Search for the cell housing the specified text and yield its (X, Y) center coordinate. 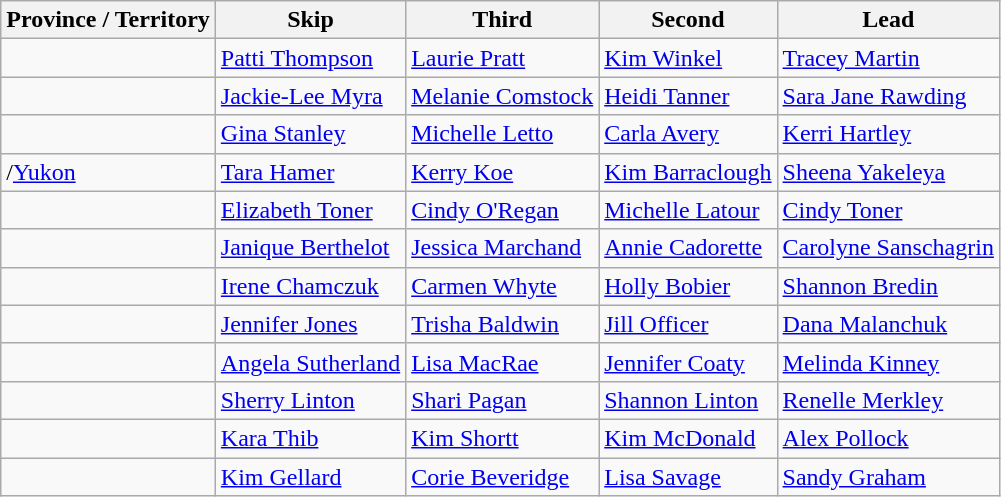
Sheena Yakeleya (888, 172)
Cindy Toner (888, 210)
Tracey Martin (888, 58)
Shari Pagan (502, 400)
Kim Gellard (310, 477)
Lisa Savage (688, 477)
Gina Stanley (310, 134)
/Yukon (108, 172)
Elizabeth Toner (310, 210)
Carmen Whyte (502, 286)
Skip (310, 20)
Cindy O'Regan (502, 210)
Jennifer Coaty (688, 362)
Melinda Kinney (888, 362)
Dana Malanchuk (888, 324)
Michelle Letto (502, 134)
Melanie Comstock (502, 96)
Jackie-Lee Myra (310, 96)
Lisa MacRae (502, 362)
Tara Hamer (310, 172)
Kim Winkel (688, 58)
Kim McDonald (688, 438)
Jill Officer (688, 324)
Angela Sutherland (310, 362)
Heidi Tanner (688, 96)
Renelle Merkley (888, 400)
Alex Pollock (888, 438)
Corie Beveridge (502, 477)
Kara Thib (310, 438)
Shannon Linton (688, 400)
Laurie Pratt (502, 58)
Irene Chamczuk (310, 286)
Kim Shortt (502, 438)
Province / Territory (108, 20)
Jessica Marchand (502, 248)
Second (688, 20)
Sherry Linton (310, 400)
Shannon Bredin (888, 286)
Kim Barraclough (688, 172)
Sandy Graham (888, 477)
Carla Avery (688, 134)
Third (502, 20)
Carolyne Sanschagrin (888, 248)
Janique Berthelot (310, 248)
Jennifer Jones (310, 324)
Kerri Hartley (888, 134)
Patti Thompson (310, 58)
Trisha Baldwin (502, 324)
Michelle Latour (688, 210)
Sara Jane Rawding (888, 96)
Kerry Koe (502, 172)
Holly Bobier (688, 286)
Annie Cadorette (688, 248)
Lead (888, 20)
